Detect which cell encompasses the target text, then output its (x, y) center coordinate. 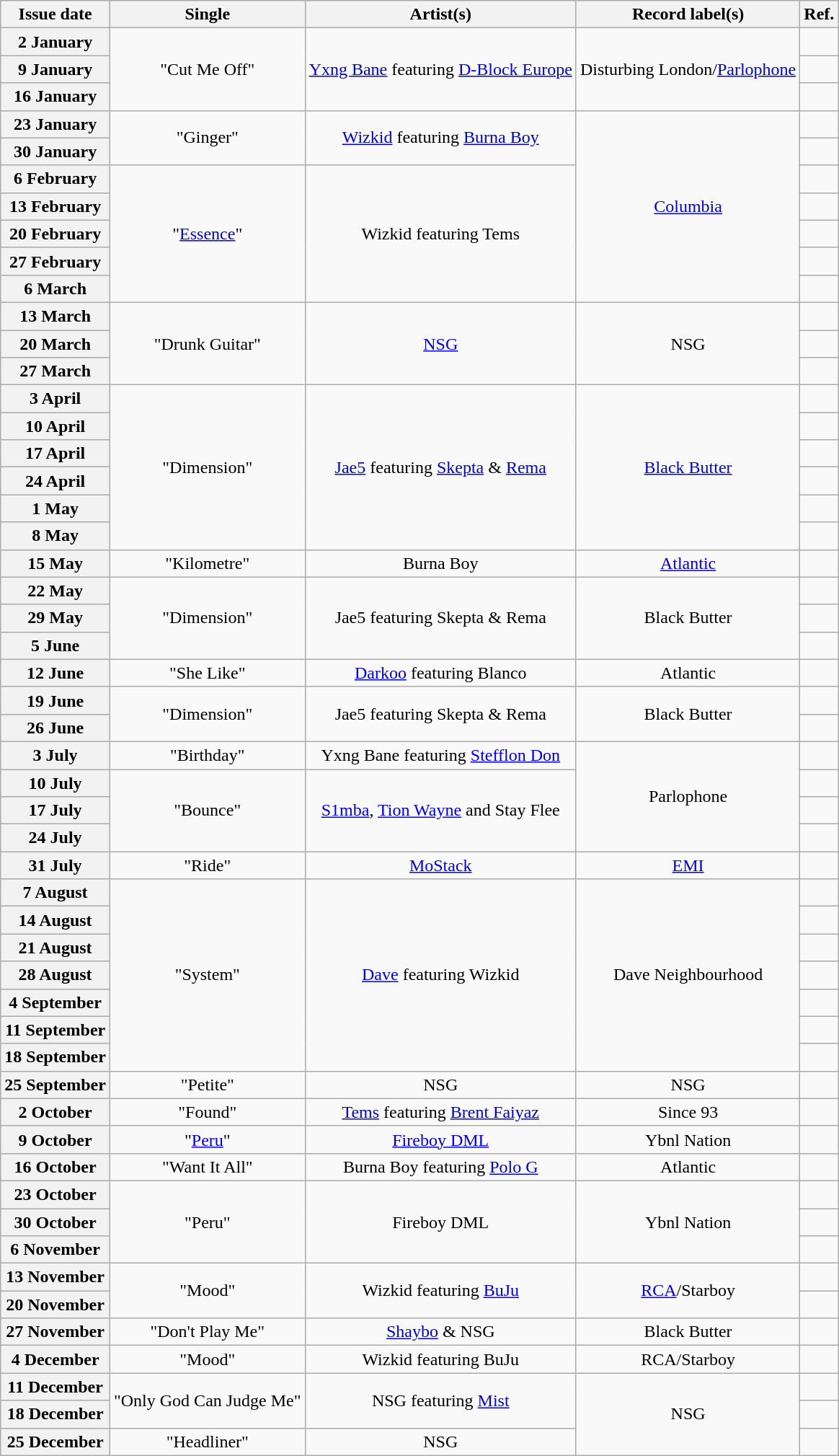
S1mba, Tion Wayne and Stay Flee (440, 810)
Artist(s) (440, 14)
1 May (56, 508)
"She Like" (208, 673)
20 February (56, 234)
18 September (56, 1057)
3 April (56, 399)
5 June (56, 645)
6 February (56, 179)
29 May (56, 618)
Single (208, 14)
"System" (208, 975)
"Bounce" (208, 810)
Wizkid featuring Tems (440, 234)
Burna Boy (440, 563)
6 March (56, 288)
"Ginger" (208, 138)
11 September (56, 1030)
Issue date (56, 14)
14 August (56, 920)
13 November (56, 1277)
Ref. (819, 14)
25 September (56, 1085)
19 June (56, 700)
23 January (56, 124)
30 January (56, 151)
8 May (56, 536)
30 October (56, 1222)
26 June (56, 728)
"Found" (208, 1112)
10 July (56, 782)
Yxng Bane featuring D-Block Europe (440, 69)
"Essence" (208, 234)
"Don't Play Me" (208, 1332)
23 October (56, 1194)
20 November (56, 1305)
28 August (56, 975)
22 May (56, 591)
4 December (56, 1359)
NSG featuring Mist (440, 1400)
21 August (56, 948)
13 March (56, 316)
9 October (56, 1139)
7 August (56, 893)
EMI (688, 865)
"Ride" (208, 865)
2 October (56, 1112)
"Only God Can Judge Me" (208, 1400)
9 January (56, 69)
27 November (56, 1332)
10 April (56, 426)
27 March (56, 371)
Disturbing London/Parlophone (688, 69)
Parlophone (688, 796)
Dave featuring Wizkid (440, 975)
2 January (56, 42)
20 March (56, 344)
MoStack (440, 865)
16 January (56, 97)
Burna Boy featuring Polo G (440, 1167)
"Kilometre" (208, 563)
12 June (56, 673)
24 April (56, 481)
16 October (56, 1167)
15 May (56, 563)
Tems featuring Brent Faiyaz (440, 1112)
Wizkid featuring Burna Boy (440, 138)
31 July (56, 865)
Yxng Bane featuring Stefflon Don (440, 755)
Dave Neighbourhood (688, 975)
17 April (56, 454)
Columbia (688, 206)
18 December (56, 1414)
"Headliner" (208, 1442)
"Drunk Guitar" (208, 343)
13 February (56, 206)
"Birthday" (208, 755)
4 September (56, 1002)
24 July (56, 838)
Shaybo & NSG (440, 1332)
17 July (56, 811)
25 December (56, 1442)
27 February (56, 261)
"Petite" (208, 1085)
Record label(s) (688, 14)
3 July (56, 755)
Since 93 (688, 1112)
Darkoo featuring Blanco (440, 673)
"Want It All" (208, 1167)
11 December (56, 1387)
"Cut Me Off" (208, 69)
6 November (56, 1250)
